Locate the cell with the specified text and output its (x, y) center coordinate. 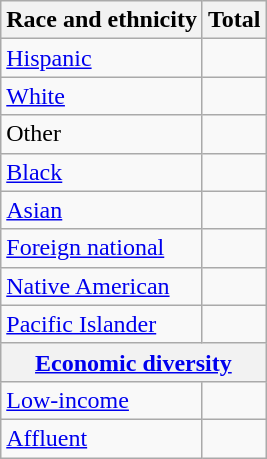
White (102, 96)
Pacific Islander (102, 324)
Affluent (102, 438)
Foreign national (102, 248)
Total (234, 20)
Low-income (102, 400)
Other (102, 134)
Race and ethnicity (102, 20)
Native American (102, 286)
Hispanic (102, 58)
Black (102, 172)
Economic diversity (134, 362)
Asian (102, 210)
